Detect which cell encompasses the target text, then output its [X, Y] center coordinate. 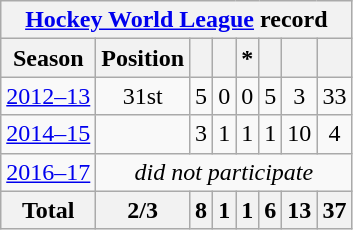
13 [300, 210]
2016–17 [48, 172]
31st [143, 96]
2014–15 [48, 134]
37 [334, 210]
2/3 [143, 210]
Total [48, 210]
2012–13 [48, 96]
4 [334, 134]
8 [202, 210]
Season [48, 58]
33 [334, 96]
Position [143, 58]
10 [300, 134]
Hockey World League record [176, 20]
did not participate [224, 172]
6 [270, 210]
* [248, 58]
